From the cell containing the given text, extract its center point as [x, y] coordinate. 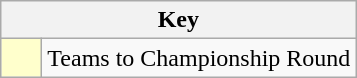
Key [178, 20]
Teams to Championship Round [199, 58]
